Return (x, y) of the center of cell containing provided text 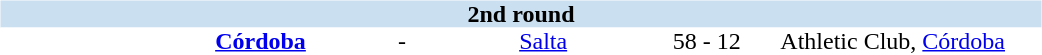
58 - 12 (706, 42)
2nd round (520, 14)
Salta (544, 42)
Córdoba (260, 42)
- (402, 42)
Athletic Club, Córdoba (893, 42)
